Determine the [x, y] coordinate at the center of the cell enclosing the given text.  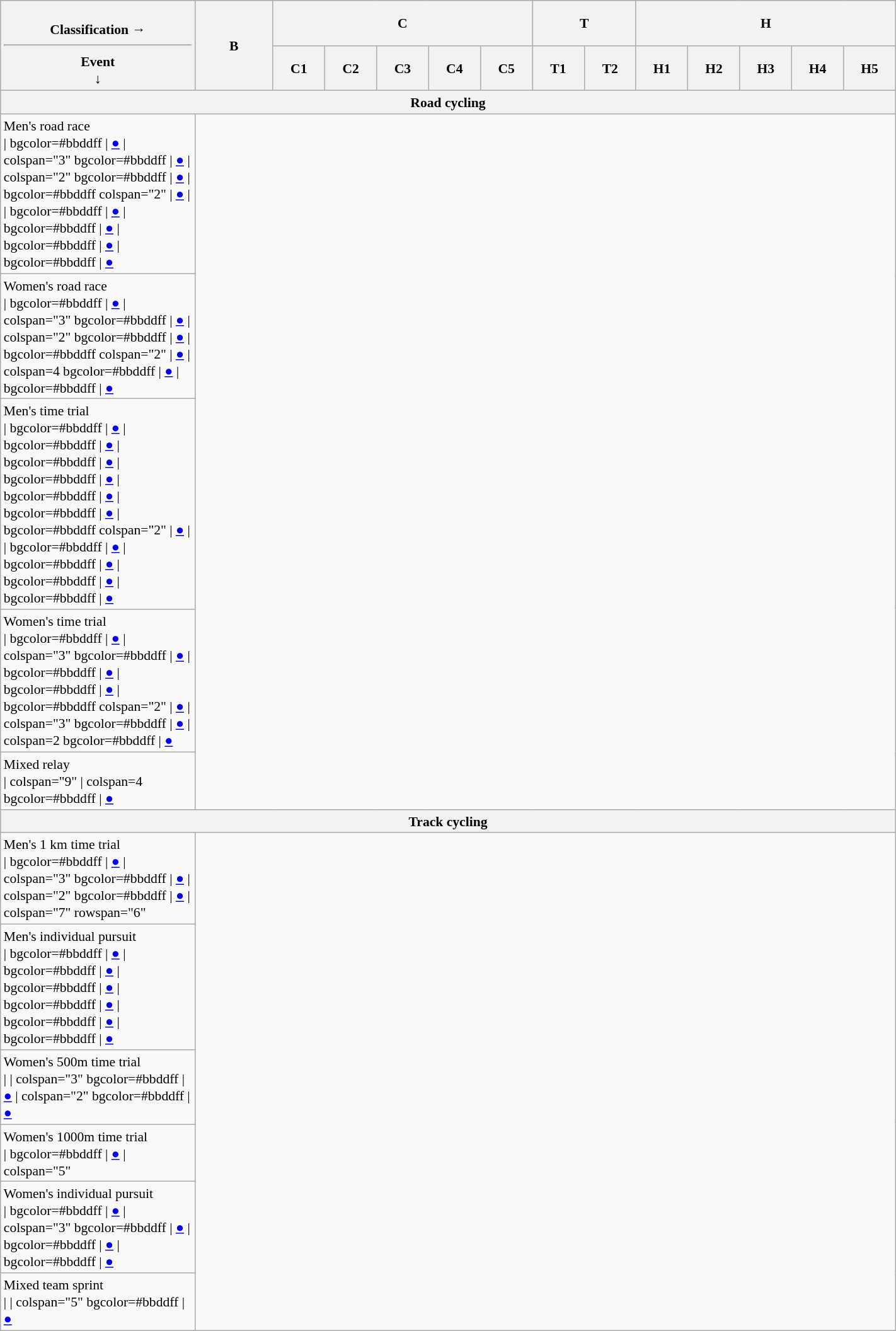
H5 [870, 68]
Mixed relay| colspan="9" | colspan=4 bgcolor=#bbddff | ● [98, 780]
T2 [610, 68]
Mixed team sprint| | colspan="5" bgcolor=#bbddff | ● [98, 1302]
H1 [662, 68]
Women's individual pursuit| bgcolor=#bbddff | ● | colspan="3" bgcolor=#bbddff | ● | bgcolor=#bbddff | ● | bgcolor=#bbddff | ● [98, 1228]
C4 [454, 68]
H4 [817, 68]
H [766, 23]
Road cycling [448, 102]
Men's 1 km time trial| bgcolor=#bbddff | ● | colspan="3" bgcolor=#bbddff | ● | colspan="2" bgcolor=#bbddff | ● | colspan="7" rowspan="6" [98, 879]
Track cycling [448, 821]
C3 [403, 68]
C2 [350, 68]
Women's 1000m time trial| bgcolor=#bbddff | ● | colspan="5" [98, 1153]
H3 [766, 68]
H2 [714, 68]
T1 [558, 68]
C1 [299, 68]
C5 [506, 68]
T [585, 23]
Classification →Event↓ [98, 45]
C [403, 23]
B [234, 45]
Women's 500m time trial| | colspan="3" bgcolor=#bbddff | ● | colspan="2" bgcolor=#bbddff | ● [98, 1087]
